Search for the cell housing the specified text and yield its [X, Y] center coordinate. 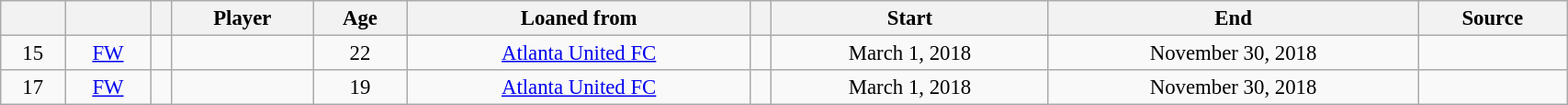
17 [33, 87]
Start [910, 18]
15 [33, 53]
Player [243, 18]
19 [360, 87]
Loaned from [579, 18]
Source [1493, 18]
22 [360, 53]
End [1233, 18]
Age [360, 18]
